Determine the [X, Y] coordinate at the center of the cell enclosing the given text.  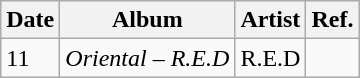
Artist [270, 20]
Album [148, 20]
R.E.D [270, 58]
11 [30, 58]
Ref. [332, 20]
Oriental – R.E.D [148, 58]
Date [30, 20]
